Find where the given text appears and provide that cell's center as [x, y] coordinate. 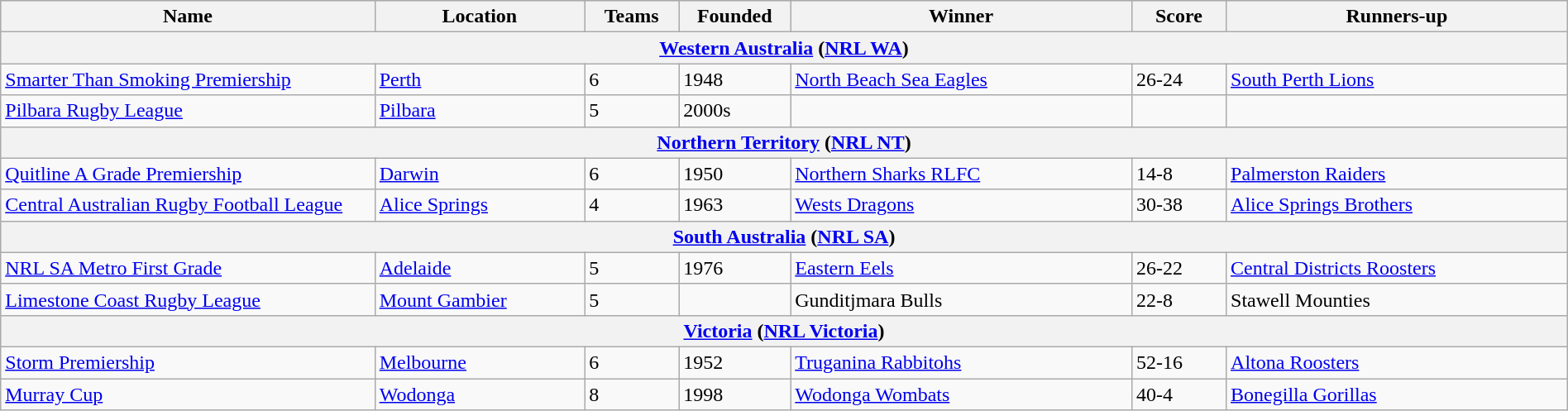
Location [480, 17]
14-8 [1178, 174]
Winner [961, 17]
Pilbara Rugby League [188, 111]
Storm Premiership [188, 362]
40-4 [1178, 394]
26-22 [1178, 268]
Limestone Coast Rugby League [188, 299]
22-8 [1178, 299]
4 [632, 205]
Runners-up [1398, 17]
1948 [734, 79]
Northern Territory (NRL NT) [784, 142]
Truganina Rabbitohs [961, 362]
Stawell Mounties [1398, 299]
Murray Cup [188, 394]
Bonegilla Gorillas [1398, 394]
NRL SA Metro First Grade [188, 268]
Wodonga [480, 394]
Smarter Than Smoking Premiership [188, 79]
Central Australian Rugby Football League [188, 205]
1950 [734, 174]
North Beach Sea Eagles [961, 79]
Quitline A Grade Premiership [188, 174]
26-24 [1178, 79]
Northern Sharks RLFC [961, 174]
2000s [734, 111]
Adelaide [480, 268]
1976 [734, 268]
Alice Springs [480, 205]
Darwin [480, 174]
Founded [734, 17]
1952 [734, 362]
Western Australia (NRL WA) [784, 48]
South Australia (NRL SA) [784, 237]
Wests Dragons [961, 205]
Eastern Eels [961, 268]
Melbourne [480, 362]
52-16 [1178, 362]
Alice Springs Brothers [1398, 205]
Altona Roosters [1398, 362]
Name [188, 17]
Wodonga Wombats [961, 394]
Gunditjmara Bulls [961, 299]
Teams [632, 17]
South Perth Lions [1398, 79]
Pilbara [480, 111]
8 [632, 394]
Palmerston Raiders [1398, 174]
Victoria (NRL Victoria) [784, 331]
Perth [480, 79]
1963 [734, 205]
1998 [734, 394]
Central Districts Roosters [1398, 268]
Mount Gambier [480, 299]
30-38 [1178, 205]
Score [1178, 17]
